Determine the [X, Y] coordinate at the center of the cell enclosing the given text.  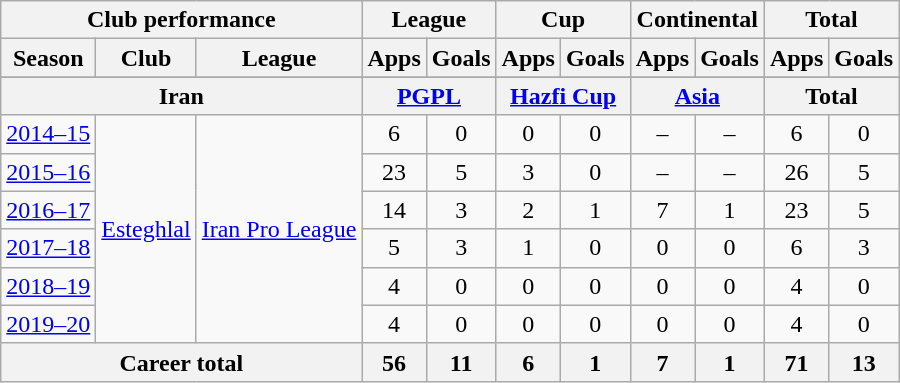
2018–19 [48, 286]
Club performance [182, 20]
11 [461, 362]
Club [146, 58]
Esteghlal [146, 229]
Career total [182, 362]
Cup [563, 20]
2017–18 [48, 248]
Asia [697, 96]
Season [48, 58]
Iran [182, 96]
14 [394, 210]
PGPL [429, 96]
56 [394, 362]
71 [796, 362]
2014–15 [48, 134]
Iran Pro League [279, 229]
Hazfi Cup [563, 96]
26 [796, 172]
13 [864, 362]
2019–20 [48, 324]
2016–17 [48, 210]
Continental [697, 20]
2 [528, 210]
2015–16 [48, 172]
